Locate the cell with the specified text and output its [X, Y] center coordinate. 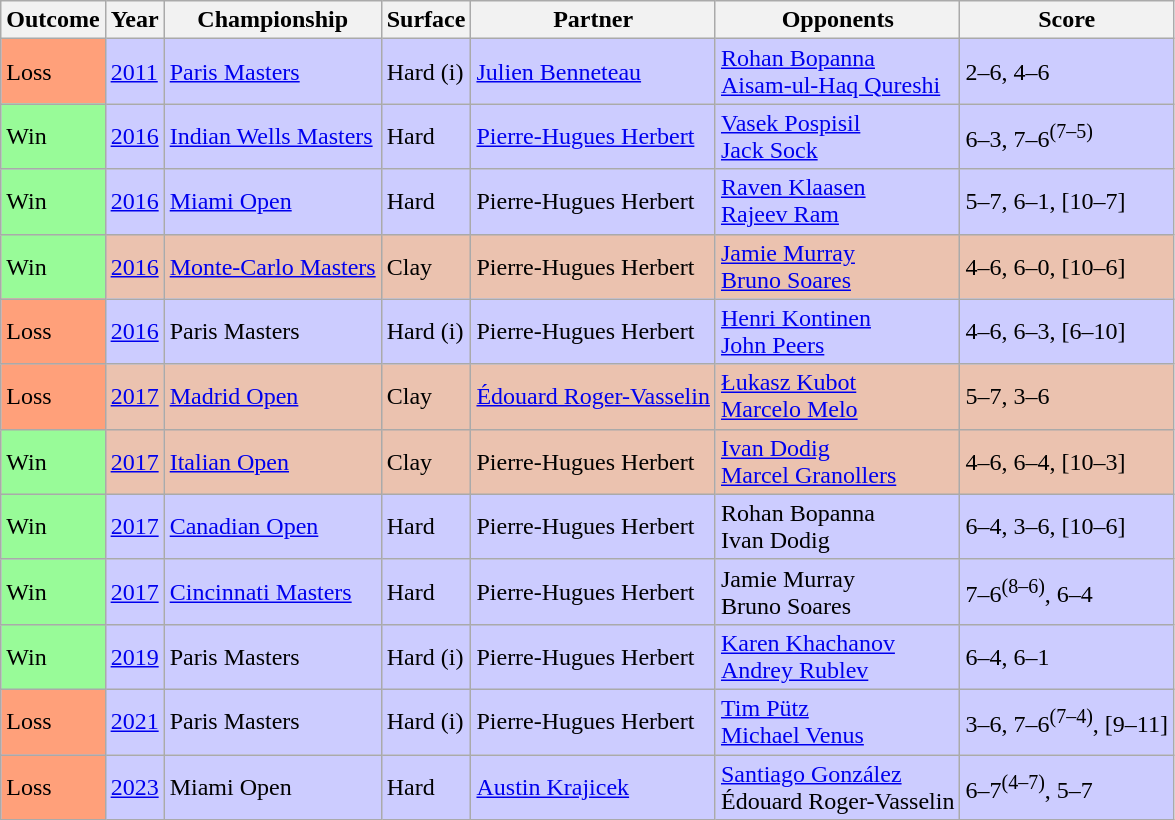
Score [1066, 20]
Year [134, 20]
6–4, 6–1 [1066, 656]
7–6(8–6), 6–4 [1066, 592]
2011 [134, 72]
3–6, 7–6(7–4), [9–11] [1066, 722]
Santiago González Édouard Roger-Vasselin [838, 786]
2–6, 4–6 [1066, 72]
Karen Khachanov Andrey Rublev [838, 656]
Championship [272, 20]
Indian Wells Masters [272, 136]
2021 [134, 722]
5–7, 3–6 [1066, 396]
Vasek Pospisil Jack Sock [838, 136]
4–6, 6–4, [10–3] [1066, 462]
6–4, 3–6, [10–6] [1066, 526]
Tim Pütz Michael Venus [838, 722]
4–6, 6–3, [6–10] [1066, 332]
4–6, 6–0, [10–6] [1066, 266]
Austin Krajicek [594, 786]
Henri Kontinen John Peers [838, 332]
5–7, 6–1, [10–7] [1066, 202]
Canadian Open [272, 526]
Julien Benneteau [594, 72]
6–3, 7–6(7–5) [1066, 136]
Italian Open [272, 462]
Łukasz Kubot Marcelo Melo [838, 396]
Monte-Carlo Masters [272, 266]
Cincinnati Masters [272, 592]
Partner [594, 20]
Opponents [838, 20]
Rohan Bopanna Aisam-ul-Haq Qureshi [838, 72]
Rohan Bopanna Ivan Dodig [838, 526]
Outcome [53, 20]
Madrid Open [272, 396]
2019 [134, 656]
Raven Klaasen Rajeev Ram [838, 202]
Surface [426, 20]
Ivan Dodig Marcel Granollers [838, 462]
Édouard Roger-Vasselin [594, 396]
6–7(4–7), 5–7 [1066, 786]
2023 [134, 786]
